Detect which cell encompasses the target text, then output its (x, y) center coordinate. 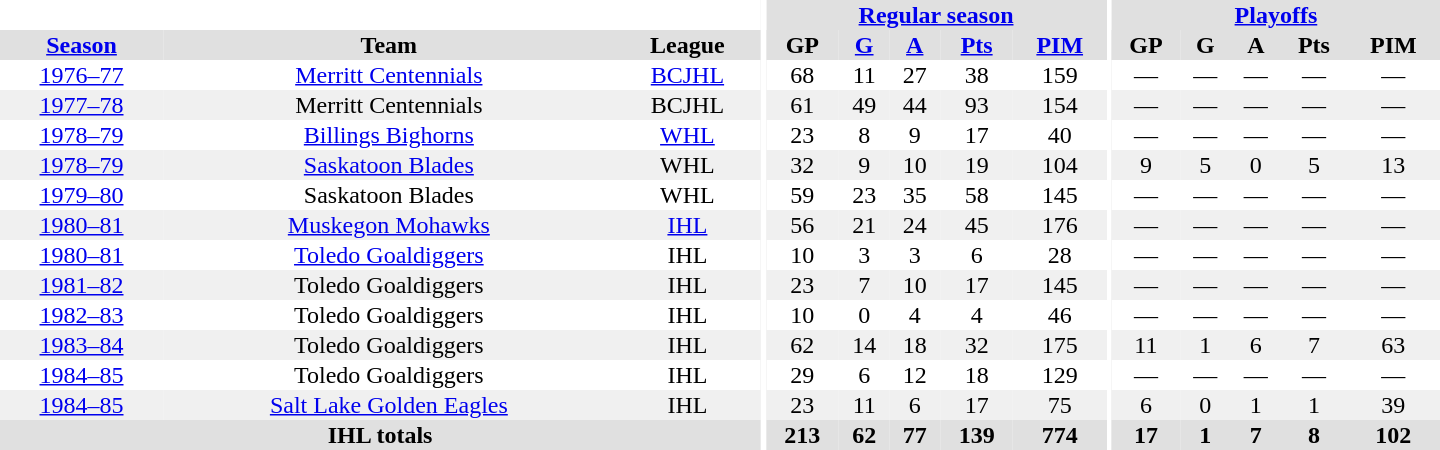
14 (864, 345)
38 (976, 75)
Team (389, 45)
Salt Lake Golden Eagles (389, 405)
1979–80 (82, 195)
44 (916, 105)
League (688, 45)
21 (864, 225)
29 (802, 375)
49 (864, 105)
Billings Bighorns (389, 135)
56 (802, 225)
Regular season (936, 15)
93 (976, 105)
175 (1060, 345)
68 (802, 75)
1983–84 (82, 345)
59 (802, 195)
Season (82, 45)
IHL totals (380, 435)
1982–83 (82, 315)
129 (1060, 375)
176 (1060, 225)
154 (1060, 105)
46 (1060, 315)
45 (976, 225)
63 (1394, 345)
61 (802, 105)
58 (976, 195)
774 (1060, 435)
75 (1060, 405)
27 (916, 75)
77 (916, 435)
Playoffs (1276, 15)
Muskegon Mohawks (389, 225)
19 (976, 165)
24 (916, 225)
39 (1394, 405)
1981–82 (82, 285)
102 (1394, 435)
213 (802, 435)
13 (1394, 165)
139 (976, 435)
12 (916, 375)
28 (1060, 255)
40 (1060, 135)
1976–77 (82, 75)
104 (1060, 165)
35 (916, 195)
1977–78 (82, 105)
159 (1060, 75)
